Find where the given text appears and provide that cell's center as (x, y) coordinate. 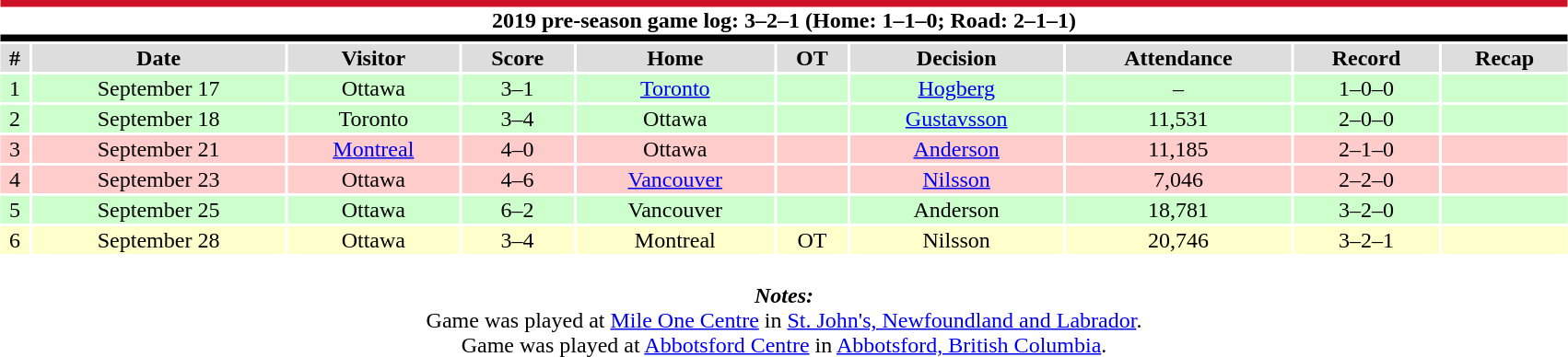
September 28 (158, 240)
2 (15, 119)
2019 pre-season game log: 3–2–1 (Home: 1–1–0; Road: 2–1–1) (784, 20)
6 (15, 240)
# (15, 58)
September 23 (158, 179)
September 18 (158, 119)
4–6 (518, 179)
2–0–0 (1366, 119)
September 21 (158, 149)
18,781 (1179, 210)
20,746 (1179, 240)
Record (1366, 58)
Hogberg (956, 88)
Recap (1504, 58)
Visitor (374, 58)
Score (518, 58)
3–1 (518, 88)
– (1179, 88)
3–2–1 (1366, 240)
Home (674, 58)
Date (158, 58)
2–2–0 (1366, 179)
September 17 (158, 88)
1–0–0 (1366, 88)
3 (15, 149)
4 (15, 179)
7,046 (1179, 179)
September 25 (158, 210)
1 (15, 88)
4–0 (518, 149)
2–1–0 (1366, 149)
Gustavsson (956, 119)
6–2 (518, 210)
Decision (956, 58)
5 (15, 210)
11,531 (1179, 119)
Attendance (1179, 58)
11,185 (1179, 149)
3–2–0 (1366, 210)
